Search for the cell housing the specified text and yield its [x, y] center coordinate. 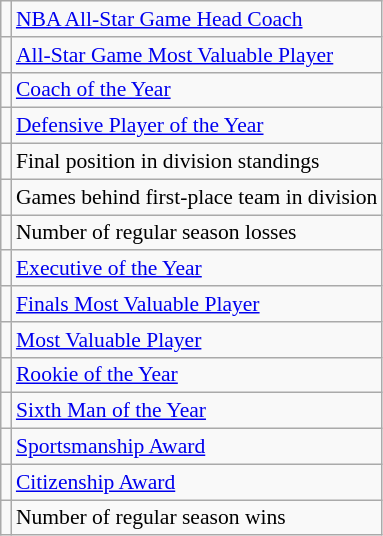
Sportsmanship Award [197, 447]
Defensive Player of the Year [197, 126]
All-Star Game Most Valuable Player [197, 55]
Number of regular season wins [197, 518]
Games behind first-place team in division [197, 197]
Final position in division standings [197, 162]
Executive of the Year [197, 269]
Number of regular season losses [197, 233]
Most Valuable Player [197, 340]
Citizenship Award [197, 482]
NBA All-Star Game Head Coach [197, 19]
Finals Most Valuable Player [197, 304]
Sixth Man of the Year [197, 411]
Rookie of the Year [197, 375]
Coach of the Year [197, 90]
